Scan for the cell matching the given text and deliver its (x, y) coordinate at center. 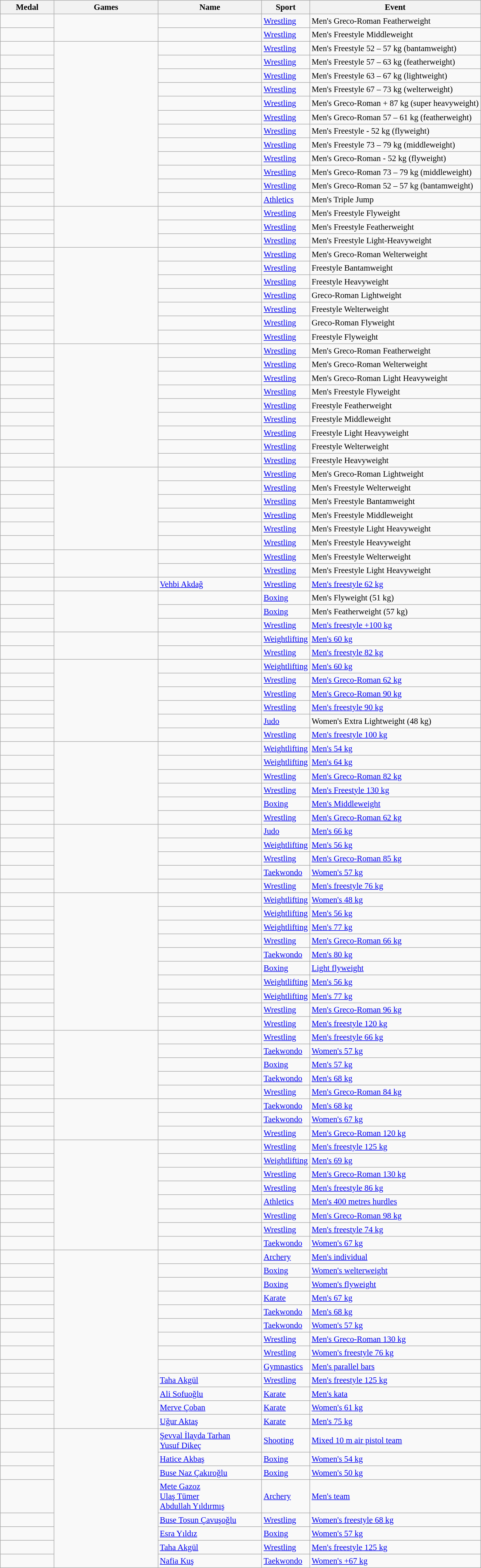
Men's freestyle 74 kg (395, 1229)
Men's team (395, 1496)
Men's freestyle 76 kg (395, 886)
Freestyle Flyweight (395, 337)
Women's 54 kg (395, 1459)
Nafia Kuş (210, 1561)
Men's Freestyle 73 – 79 kg (middleweight) (395, 145)
Men's Greco-Roman 85 kg (395, 859)
Women's 50 kg (395, 1473)
Women's +67 kg (395, 1561)
Buse Tosun Çavuşoğlu (210, 1520)
Men's freestyle 66 kg (395, 1037)
Men's Freestyle Featherweight (395, 227)
Men's Freestyle Light-Heavyweight (395, 241)
Men's Freestyle Bantamweight (395, 501)
Men's Freestyle 63 – 67 kg (lightweight) (395, 76)
Men's freestyle 62 kg (395, 584)
Men's 80 kg (395, 955)
Men's Middleweight (395, 804)
Men's 64 kg (395, 763)
Men's Triple Jump (395, 199)
Medal (27, 7)
Women's 61 kg (395, 1408)
Uğur Aktaş (210, 1422)
Greco-Roman Lightweight (395, 295)
Esra Yıldız (210, 1534)
Greco-Roman Flyweight (395, 323)
Hatice Akbaş (210, 1459)
Freestyle Middleweight (395, 419)
Men's Freestyle 67 – 73 kg (welterweight) (395, 89)
Men's Freestyle - 52 kg (flyweight) (395, 131)
Men's 66 kg (395, 831)
Men's 54 kg (395, 749)
Men's parallel bars (395, 1367)
Mixed 10 m air pistol team (395, 1441)
Merve Çoban (210, 1408)
Men's 400 metres hurdles (395, 1202)
Shooting (286, 1441)
Men's Greco-Roman + 87 kg (super heavyweight) (395, 103)
Women's welterweight (395, 1271)
Women's 48 kg (395, 900)
Men's Featherweight (57 kg) (395, 611)
Sport (286, 7)
Men's individual (395, 1257)
Buse Naz Çakıroğlu (210, 1473)
Men's Greco-Roman 96 kg (395, 1010)
Women's freestyle 76 kg (395, 1353)
Gymnastics (286, 1367)
Men's Greco-Roman 73 – 79 kg (middleweight) (395, 172)
Men's freestyle 120 kg (395, 1023)
Men's Freestyle 57 – 63 kg (featherweight) (395, 62)
Women's Extra Lightweight (48 kg) (395, 721)
Men's Greco-Roman 90 kg (395, 694)
Men's freestyle +100 kg (395, 625)
Men's 69 kg (395, 1161)
Men's Greco-Roman Light Heavyweight (395, 378)
Men's Greco-Roman - 52 kg (flyweight) (395, 158)
Men's Greco-Roman 120 kg (395, 1133)
Men's freestyle 82 kg (395, 653)
Men's Greco-Roman 98 kg (395, 1216)
Men's Greco-Roman 66 kg (395, 941)
Men's 67 kg (395, 1298)
Games (106, 7)
Men's Greco-Roman 82 kg (395, 776)
Men's freestyle 86 kg (395, 1188)
Freestyle Bantamweight (395, 268)
Vehbi Akdağ (210, 584)
Men's 57 kg (395, 1065)
Men's Greco-Roman Lightweight (395, 474)
Şevval İlayda TarhanYusuf Dikeç (210, 1441)
Men's 75 kg (395, 1422)
Mete GazozUlaş TümerAbdullah Yıldırmış (210, 1496)
Men's Greco-Roman 84 kg (395, 1092)
Men's kata (395, 1394)
Men's Greco-Roman 57 – 61 kg (featherweight) (395, 117)
Women's flyweight (395, 1284)
Men's Freestyle 130 kg (395, 790)
Ali Sofuoğlu (210, 1394)
Women's freestyle 68 kg (395, 1520)
Men's freestyle 100 kg (395, 735)
Freestyle Light Heavyweight (395, 433)
Men's Freestyle 52 – 57 kg (bantamweight) (395, 49)
Light flyweight (395, 968)
Event (395, 7)
Men's Greco-Roman 52 – 57 kg (bantamweight) (395, 186)
Freestyle Featherweight (395, 405)
Men's Freestyle Heavyweight (395, 543)
Name (210, 7)
Men's Flyweight (51 kg) (395, 598)
Men's freestyle 90 kg (395, 707)
